Return [X, Y] of the center of cell containing provided text 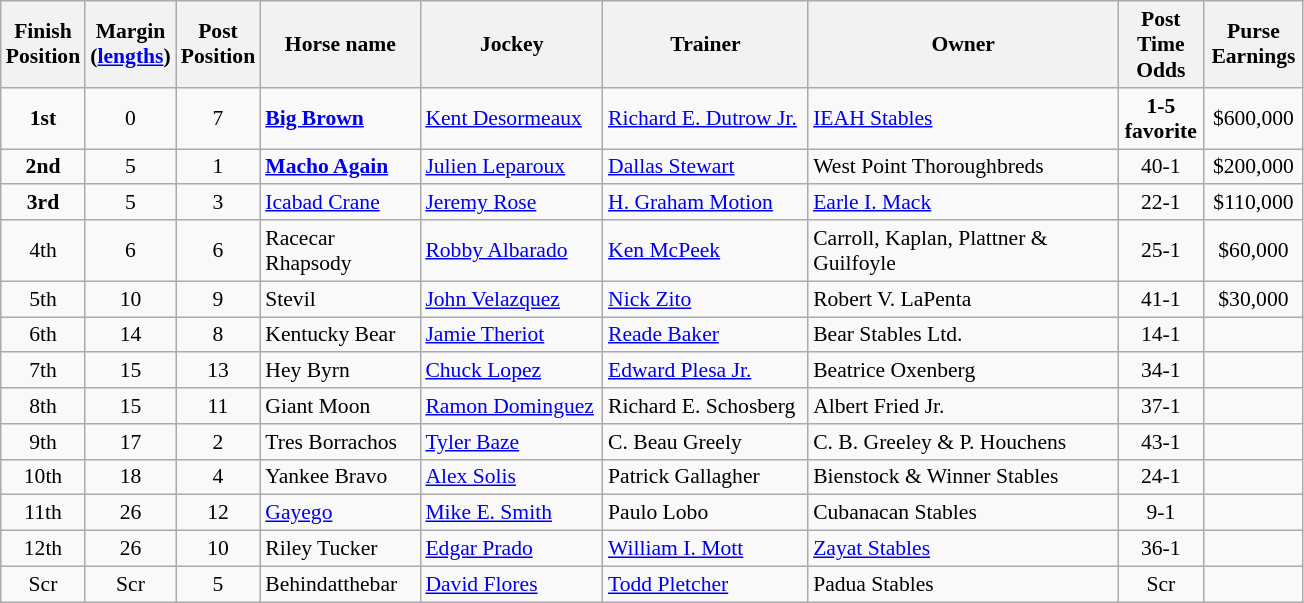
17 [130, 442]
11 [218, 406]
Behindatthebar [340, 584]
Trainer [706, 44]
Horse name [340, 44]
25-1 [1160, 250]
$110,000 [1253, 203]
Hey Byrn [340, 371]
7 [218, 118]
Paulo Lobo [706, 513]
Alex Solis [512, 477]
Icabad Crane [340, 203]
Beatrice Oxenberg [963, 371]
Chuck Lopez [512, 371]
8th [43, 406]
IEAH Stables [963, 118]
Reade Baker [706, 335]
H. Graham Motion [706, 203]
Robert V. LaPenta [963, 299]
Giant Moon [340, 406]
Tres Borrachos [340, 442]
3rd [43, 203]
18 [130, 477]
1st [43, 118]
Kent Desormeaux [512, 118]
Richard E. Dutrow Jr. [706, 118]
Bienstock & Winner Stables [963, 477]
Post Position [218, 44]
11th [43, 513]
William I. Mott [706, 549]
Nick Zito [706, 299]
Stevil [340, 299]
Gayego [340, 513]
Todd Pletcher [706, 584]
6th [43, 335]
Big Brown [340, 118]
Mike E. Smith [512, 513]
C. B. Greeley & P. Houchens [963, 442]
Ramon Dominguez [512, 406]
Tyler Baze [512, 442]
West Point Thoroughbreds [963, 167]
$60,000 [1253, 250]
Edgar Prado [512, 549]
Owner [963, 44]
40-1 [1160, 167]
Ken McPeek [706, 250]
$200,000 [1253, 167]
2nd [43, 167]
C. Beau Greely [706, 442]
Patrick Gallagher [706, 477]
3 [218, 203]
Finish Position [43, 44]
Padua Stables [963, 584]
John Velazquez [512, 299]
Kentucky Bear [340, 335]
Carroll, Kaplan, Plattner & Guilfoyle [963, 250]
12th [43, 549]
24-1 [1160, 477]
1-5 favorite [1160, 118]
22-1 [1160, 203]
Jeremy Rose [512, 203]
7th [43, 371]
4th [43, 250]
Edward Plesa Jr. [706, 371]
Bear Stables Ltd. [963, 335]
Post Time Odds [1160, 44]
Cubanacan Stables [963, 513]
$600,000 [1253, 118]
4 [218, 477]
Macho Again [340, 167]
Dallas Stewart [706, 167]
Robby Albarado [512, 250]
Jockey [512, 44]
1 [218, 167]
5th [43, 299]
0 [130, 118]
Earle I. Mack [963, 203]
8 [218, 335]
34-1 [1160, 371]
12 [218, 513]
9 [218, 299]
$30,000 [1253, 299]
14-1 [1160, 335]
41-1 [1160, 299]
Julien Leparoux [512, 167]
Zayat Stables [963, 549]
Jamie Theriot [512, 335]
David Flores [512, 584]
Richard E. Schosberg [706, 406]
9-1 [1160, 513]
10th [43, 477]
13 [218, 371]
36-1 [1160, 549]
Margin (lengths) [130, 44]
Riley Tucker [340, 549]
Yankee Bravo [340, 477]
Purse Earnings [1253, 44]
37-1 [1160, 406]
9th [43, 442]
Racecar Rhapsody [340, 250]
Albert Fried Jr. [963, 406]
2 [218, 442]
14 [130, 335]
43-1 [1160, 442]
